Detect which cell encompasses the target text, then output its (x, y) center coordinate. 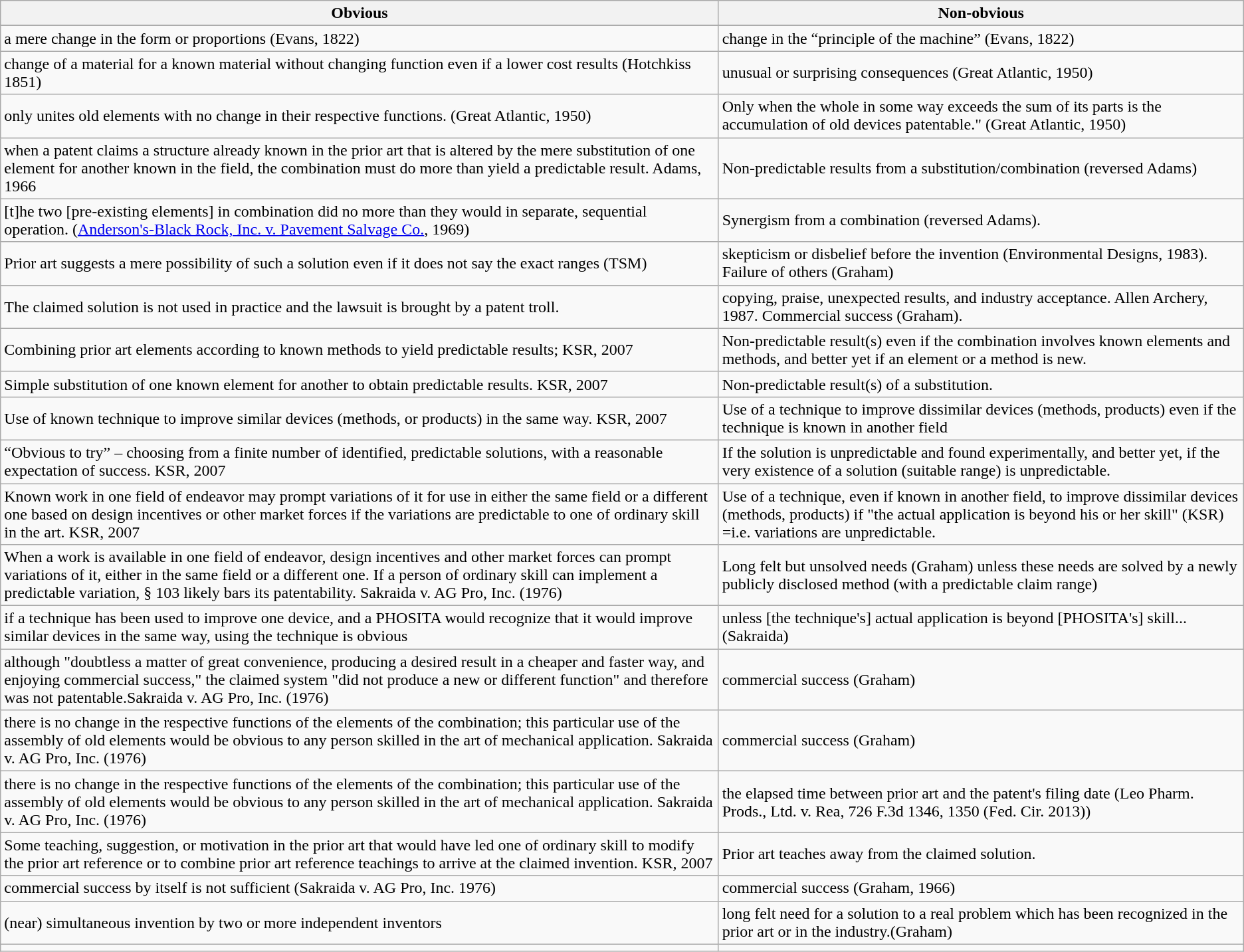
Non-predictable results from a substitution/combination (reversed Adams) (981, 168)
Non-obvious (981, 13)
unless [the technique's] actual application is beyond [PHOSITA's] skill...(Sakraida) (981, 627)
commercial success (Graham, 1966) (981, 888)
unusual or surprising consequences (Great Atlantic, 1950) (981, 73)
Non-predictable result(s) of a substitution. (981, 384)
long felt need for a solution to a real problem which has been recognized in the prior art or in the industry.(Graham) (981, 922)
Synergism from a combination (reversed Adams). (981, 221)
copying, praise, unexpected results, and industry acceptance. Allen Archery, 1987. Commercial success (Graham). (981, 307)
Combining prior art elements according to known methods to yield predictable results; KSR, 2007 (360, 349)
Obvious (360, 13)
Long felt but unsolved needs (Graham) unless these needs are solved by a newly publicly disclosed method (with a predictable claim range) (981, 575)
Prior art teaches away from the claimed solution. (981, 854)
commercial success by itself is not sufficient (Sakraida v. AG Pro, Inc. 1976) (360, 888)
only unites old elements with no change in their respective functions. (Great Atlantic, 1950) (360, 116)
Non-predictable result(s) even if the combination involves known elements and methods, and better yet if an element or a method is new. (981, 349)
“Obvious to try” – choosing from a finite number of identified, predictable solutions, with a reasonable expectation of success. KSR, 2007 (360, 461)
Use of known technique to improve similar devices (methods, or products) in the same way. KSR, 2007 (360, 419)
Simple substitution of one known element for another to obtain predictable results. KSR, 2007 (360, 384)
skepticism or disbelief before the invention (Environmental Designs, 1983). Failure of others (Graham) (981, 263)
Prior art suggests a mere possibility of such a solution even if it does not say the exact ranges (TSM) (360, 263)
a mere change in the form or proportions (Evans, 1822) (360, 39)
Use of a technique to improve dissimilar devices (methods, products) even if the technique is known in another field (981, 419)
change of a material for a known material without changing function even if a lower cost results (Hotchkiss 1851) (360, 73)
change in the “principle of the machine” (Evans, 1822) (981, 39)
The claimed solution is not used in practice and the lawsuit is brought by a patent troll. (360, 307)
the elapsed time between prior art and the patent's filing date (Leo Pharm. Prods., Ltd. v. Rea, 726 F.3d 1346, 1350 (Fed. Cir. 2013)) (981, 802)
If the solution is unpredictable and found experimentally, and better yet, if the very existence of a solution (suitable range) is unpredictable. (981, 461)
Only when the whole in some way exceeds the sum of its parts is the accumulation of old devices patentable." (Great Atlantic, 1950) (981, 116)
(near) simultaneous invention by two or more independent inventors (360, 922)
